Find where the given text appears and provide that cell's center as [x, y] coordinate. 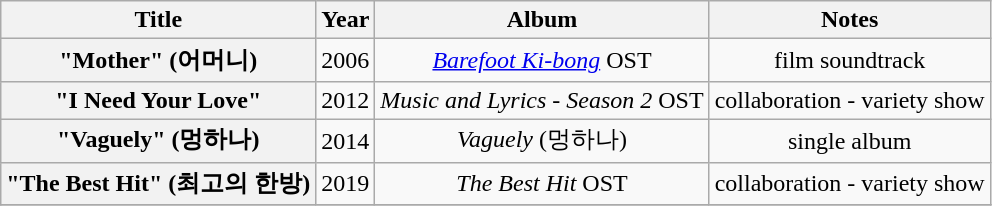
Notes [850, 20]
2006 [346, 60]
The Best Hit OST [542, 184]
Title [158, 20]
2019 [346, 184]
single album [850, 140]
2012 [346, 100]
2014 [346, 140]
Year [346, 20]
Album [542, 20]
Barefoot Ki-bong OST [542, 60]
"The Best Hit" (최고의 한방) [158, 184]
film soundtrack [850, 60]
Music and Lyrics - Season 2 OST [542, 100]
"Mother" (어머니) [158, 60]
"I Need Your Love" [158, 100]
Vaguely (멍하나) [542, 140]
"Vaguely" (멍하나) [158, 140]
